Capture the cell that displays the provided text and extract its [X, Y] central coordinate. 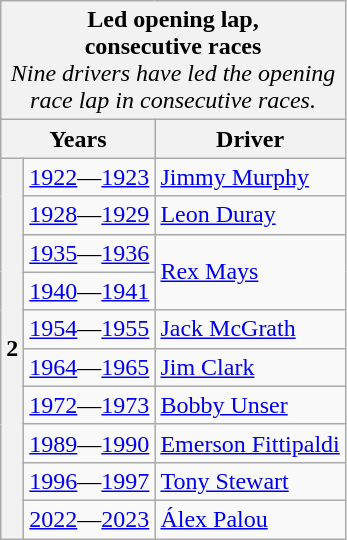
1964—1965 [90, 367]
Jack McGrath [250, 329]
Jim Clark [250, 367]
1989—1990 [90, 443]
Driver [250, 139]
Years [78, 139]
1972—1973 [90, 405]
Led opening lap,consecutive racesNine drivers have led the openingrace lap in consecutive races. [174, 60]
Álex Palou [250, 519]
Jimmy Murphy [250, 177]
1996—1997 [90, 481]
Leon Duray [250, 215]
1954—1955 [90, 329]
1940—1941 [90, 291]
2022—2023 [90, 519]
1935—1936 [90, 253]
Bobby Unser [250, 405]
2 [12, 348]
Tony Stewart [250, 481]
1922—1923 [90, 177]
Rex Mays [250, 272]
1928—1929 [90, 215]
Emerson Fittipaldi [250, 443]
